Return the (X, Y) coordinate for the center point of the cell that contains the specified text.  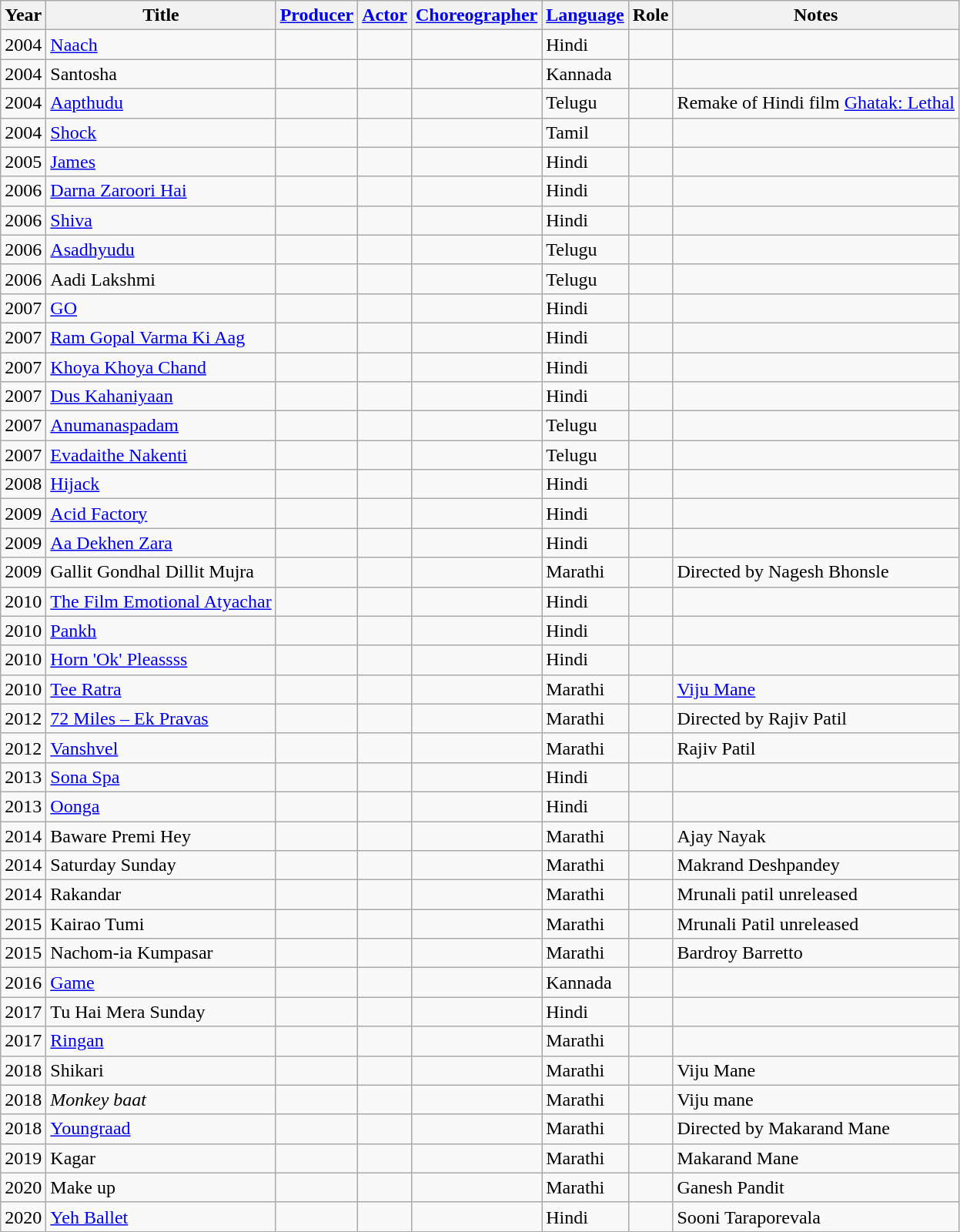
Directed by Nagesh Bhonsle (816, 572)
Producer (317, 15)
Rakandar (161, 895)
Role (651, 15)
Year (23, 15)
Aa Dekhen Zara (161, 543)
Actor (385, 15)
Baware Premi Hey (161, 835)
Oonga (161, 806)
Shock (161, 132)
Asadhyudu (161, 249)
Anumanaspadam (161, 426)
Nachom-ia Kumpasar (161, 953)
GO (161, 308)
2016 (23, 983)
Directed by Rajiv Patil (816, 718)
Make up (161, 1187)
Evadaithe Nakenti (161, 455)
Bardroy Barretto (816, 953)
Ajay Nayak (816, 835)
Game (161, 983)
Rajiv Patil (816, 748)
Viju mane (816, 1100)
Remake of Hindi film Ghatak: Lethal (816, 103)
Kairao Tumi (161, 924)
2008 (23, 484)
Gallit Gondhal Dillit Mujra (161, 572)
2005 (23, 162)
Directed by Makarand Mane (816, 1129)
Saturday Sunday (161, 865)
Title (161, 15)
Choreographer (476, 15)
Kagar (161, 1158)
Monkey baat (161, 1100)
Sooni Taraporevala (816, 1217)
Ganesh Pandit (816, 1187)
Vanshvel (161, 748)
Ram Gopal Varma Ki Aag (161, 337)
Tu Hai Mera Sunday (161, 1012)
Dus Kahaniyaan (161, 397)
Shikari (161, 1070)
Notes (816, 15)
Shiva (161, 220)
Khoya Khoya Chand (161, 367)
Tamil (585, 132)
The Film Emotional Atyachar (161, 601)
Acid Factory (161, 514)
2019 (23, 1158)
Naach (161, 45)
72 Miles – Ek Pravas (161, 718)
Mrunali Patil unreleased (816, 924)
James (161, 162)
Hijack (161, 484)
Santosha (161, 74)
Sona Spa (161, 777)
Makrand Deshpandey (816, 865)
Makarand Mane (816, 1158)
Horn 'Ok' Pleassss (161, 660)
Pankh (161, 631)
Youngraad (161, 1129)
Darna Zaroori Hai (161, 191)
Aadi Lakshmi (161, 279)
Ringan (161, 1041)
Language (585, 15)
Aapthudu (161, 103)
Mrunali patil unreleased (816, 895)
Tee Ratra (161, 689)
Yeh Ballet (161, 1217)
